Locate the cell with the specified text and output its (x, y) center coordinate. 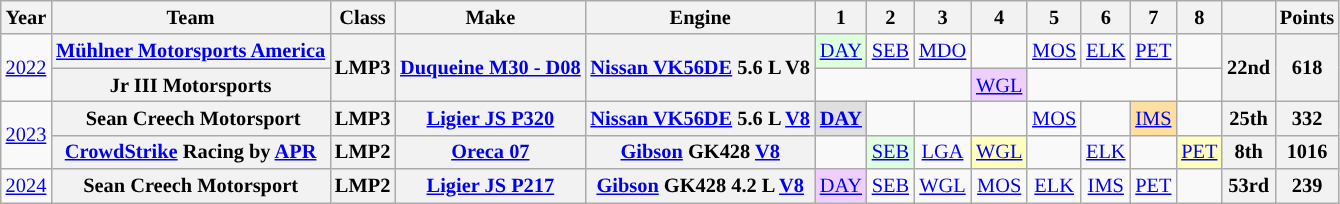
4 (999, 17)
Jr III Motorsports (190, 85)
Mühlner Motorsports America (190, 51)
Team (190, 17)
2023 (26, 134)
Engine (700, 17)
2024 (26, 186)
5 (1054, 17)
1016 (1307, 152)
Gibson GK428 V8 (700, 152)
7 (1153, 17)
332 (1307, 118)
Year (26, 17)
Gibson GK428 4.2 L V8 (700, 186)
3 (942, 17)
2022 (26, 68)
Oreca 07 (490, 152)
618 (1307, 68)
2 (890, 17)
LGA (942, 152)
8 (1199, 17)
239 (1307, 186)
CrowdStrike Racing by APR (190, 152)
Make (490, 17)
Ligier JS P217 (490, 186)
22nd (1248, 68)
25th (1248, 118)
Duqueine M30 - D08 (490, 68)
Class (362, 17)
53rd (1248, 186)
1 (841, 17)
MDO (942, 51)
8th (1248, 152)
6 (1106, 17)
Ligier JS P320 (490, 118)
Points (1307, 17)
